Search for the cell housing the specified text and yield its (X, Y) center coordinate. 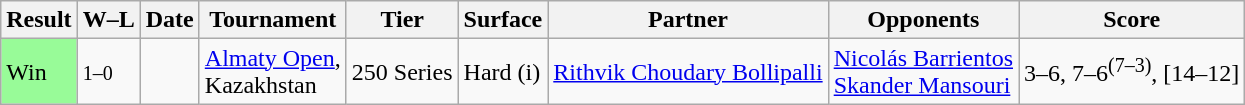
Score (1132, 20)
Tournament (272, 20)
1–0 (108, 72)
Nicolás Barrientos Skander Mansouri (923, 72)
Result (39, 20)
3–6, 7–6(7–3), [14–12] (1132, 72)
Almaty Open, Kazakhstan (272, 72)
Win (39, 72)
Surface (503, 20)
250 Series (402, 72)
Date (170, 20)
Rithvik Choudary Bollipalli (688, 72)
Tier (402, 20)
W–L (108, 20)
Opponents (923, 20)
Hard (i) (503, 72)
Partner (688, 20)
